Find where the given text appears and provide that cell's center as [x, y] coordinate. 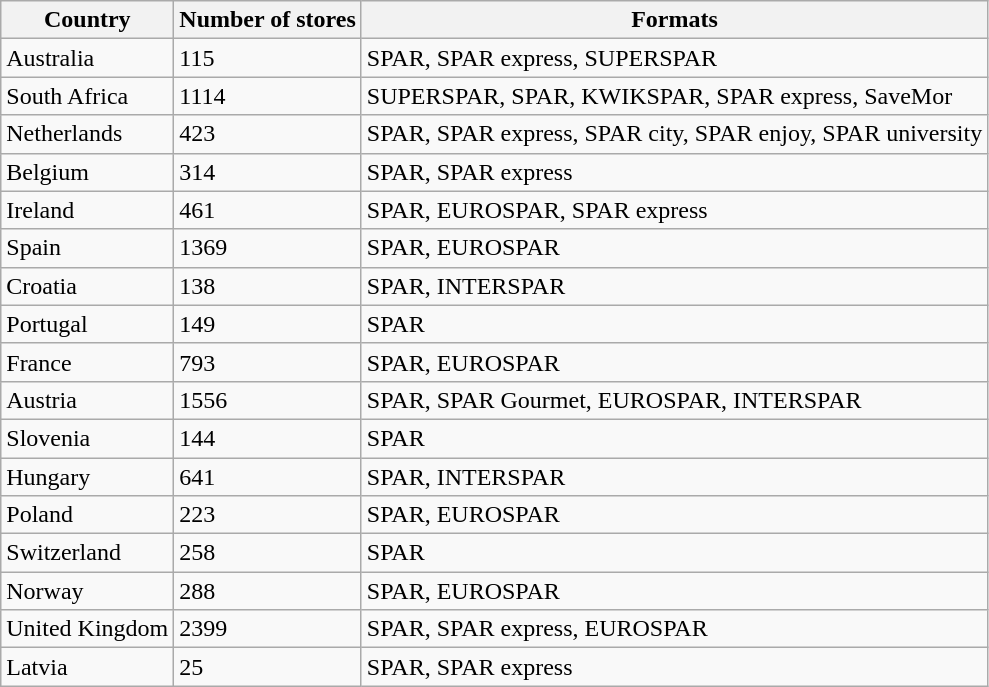
Country [88, 20]
SPAR, SPAR express, SPAR city, SPAR enjoy, SPAR university [674, 134]
144 [268, 438]
Australia [88, 58]
25 [268, 667]
United Kingdom [88, 629]
1114 [268, 96]
1556 [268, 400]
Norway [88, 591]
Portugal [88, 324]
SPAR, SPAR express, SUPERSPAR [674, 58]
423 [268, 134]
South Africa [88, 96]
288 [268, 591]
SPAR, SPAR express, EUROSPAR [674, 629]
Poland [88, 515]
SPAR, SPAR Gourmet, EUROSPAR, INTERSPAR [674, 400]
Formats [674, 20]
Latvia [88, 667]
641 [268, 477]
138 [268, 286]
149 [268, 324]
2399 [268, 629]
Spain [88, 248]
Austria [88, 400]
Number of stores [268, 20]
1369 [268, 248]
258 [268, 553]
Netherlands [88, 134]
Slovenia [88, 438]
Hungary [88, 477]
Croatia [88, 286]
793 [268, 362]
223 [268, 515]
France [88, 362]
Switzerland [88, 553]
Ireland [88, 210]
461 [268, 210]
115 [268, 58]
314 [268, 172]
Belgium [88, 172]
SUPERSPAR, SPAR, KWIKSPAR, SPAR express, SaveMor [674, 96]
SPAR, EUROSPAR, SPAR express [674, 210]
